Determine the [X, Y] coordinate at the center of the cell enclosing the given text.  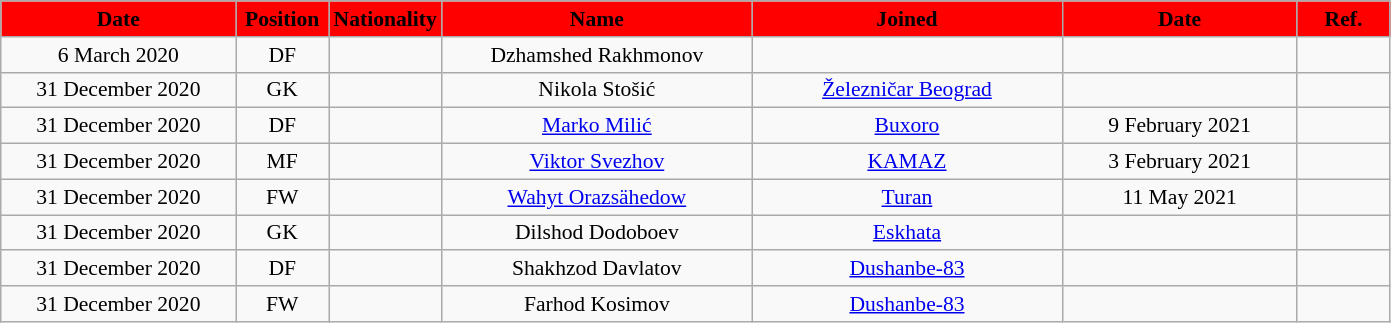
Viktor Svezhov [597, 162]
6 March 2020 [118, 55]
11 May 2021 [1180, 197]
Marko Milić [597, 126]
Dzhamshed Rakhmonov [597, 55]
Turan [907, 197]
Nationality [384, 19]
Buxoro [907, 126]
MF [282, 162]
Nikola Stošić [597, 90]
Wahyt Orazsähedow [597, 197]
Ref. [1344, 19]
3 February 2021 [1180, 162]
9 February 2021 [1180, 126]
Joined [907, 19]
Eskhata [907, 233]
Farhod Kosimov [597, 304]
Position [282, 19]
Železničar Beograd [907, 90]
KAMAZ [907, 162]
Shakhzod Davlatov [597, 269]
Dilshod Dodoboev [597, 233]
Name [597, 19]
